Return [X, Y] of the center of cell containing provided text 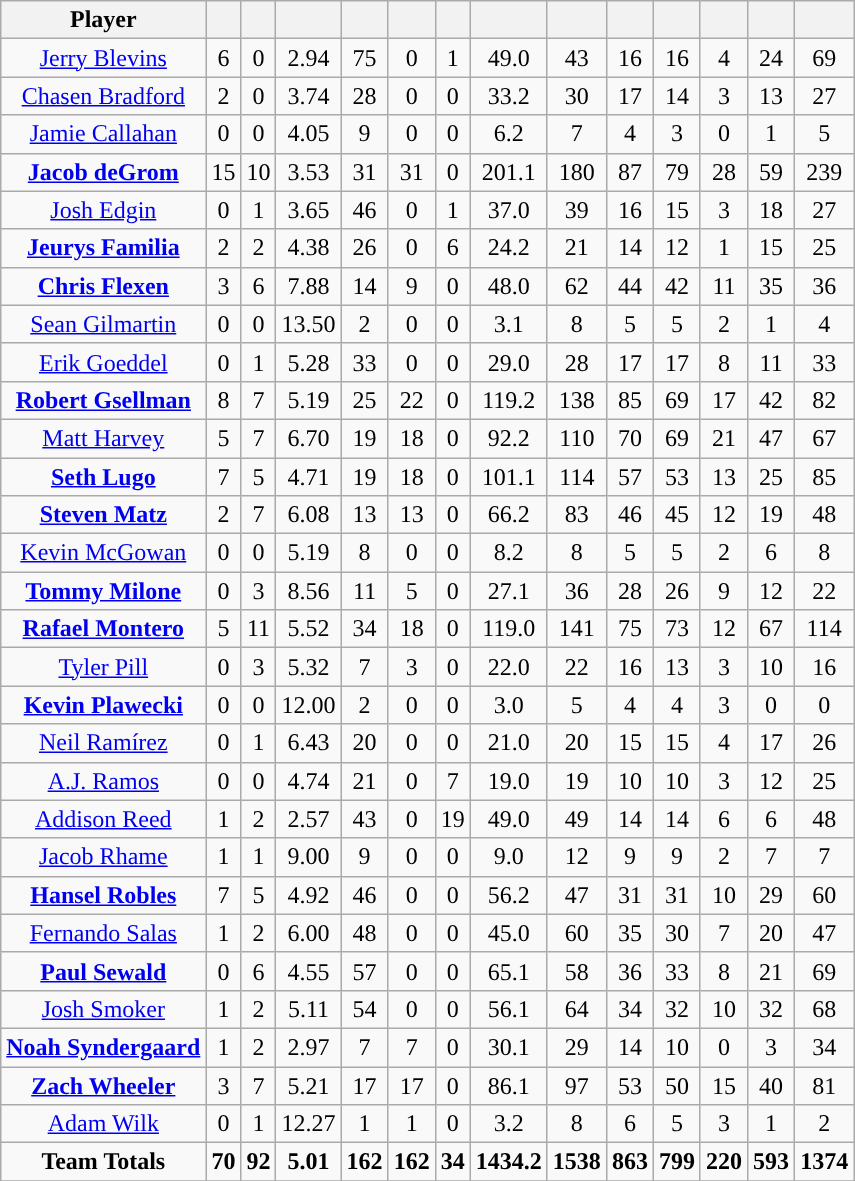
4.38 [308, 248]
Neil Ramírez [104, 743]
8.2 [508, 553]
82 [824, 400]
3.2 [508, 1124]
110 [576, 438]
Erik Goeddel [104, 362]
49 [576, 819]
2.94 [308, 58]
58 [576, 971]
Josh Edgin [104, 210]
3.0 [508, 705]
Kevin Plawecki [104, 705]
3.1 [508, 324]
Chasen Bradford [104, 96]
39 [576, 210]
29.0 [508, 362]
Jamie Callahan [104, 134]
Jerry Blevins [104, 58]
56.2 [508, 895]
87 [630, 172]
59 [772, 172]
5.32 [308, 667]
45.0 [508, 933]
141 [576, 629]
81 [824, 1085]
6.00 [308, 933]
5.28 [308, 362]
Team Totals [104, 1162]
119.2 [508, 400]
21.0 [508, 743]
19.0 [508, 781]
Zach Wheeler [104, 1085]
50 [676, 1085]
Adam Wilk [104, 1124]
48.0 [508, 286]
22.0 [508, 667]
220 [724, 1162]
Tommy Milone [104, 591]
1434.2 [508, 1162]
4.05 [308, 134]
Jacob deGrom [104, 172]
5.21 [308, 1085]
6.2 [508, 134]
4.55 [308, 971]
1538 [576, 1162]
Rafael Montero [104, 629]
30.1 [508, 1047]
3.74 [308, 96]
2.97 [308, 1047]
201.1 [508, 172]
4.71 [308, 477]
Seth Lugo [104, 477]
2.57 [308, 819]
92.2 [508, 438]
64 [576, 1009]
86.1 [508, 1085]
83 [576, 515]
Josh Smoker [104, 1009]
3.53 [308, 172]
45 [676, 515]
92 [258, 1162]
7.88 [308, 286]
Noah Syndergaard [104, 1047]
3.65 [308, 210]
Jeurys Familia [104, 248]
239 [824, 172]
593 [772, 1162]
A.J. Ramos [104, 781]
66.2 [508, 515]
4.74 [308, 781]
5.11 [308, 1009]
Steven Matz [104, 515]
8.56 [308, 591]
Kevin McGowan [104, 553]
6.70 [308, 438]
Jacob Rhame [104, 857]
Sean Gilmartin [104, 324]
56.1 [508, 1009]
119.0 [508, 629]
5.52 [308, 629]
5.01 [308, 1162]
62 [576, 286]
44 [630, 286]
101.1 [508, 477]
54 [364, 1009]
40 [772, 1085]
138 [576, 400]
6.08 [308, 515]
1374 [824, 1162]
9.0 [508, 857]
9.00 [308, 857]
Matt Harvey [104, 438]
863 [630, 1162]
37.0 [508, 210]
24.2 [508, 248]
97 [576, 1085]
Chris Flexen [104, 286]
12.00 [308, 705]
4.92 [308, 895]
6.43 [308, 743]
Player [104, 20]
Fernando Salas [104, 933]
Tyler Pill [104, 667]
Hansel Robles [104, 895]
Addison Reed [104, 819]
Robert Gsellman [104, 400]
27.1 [508, 591]
799 [676, 1162]
65.1 [508, 971]
24 [772, 58]
13.50 [308, 324]
79 [676, 172]
12.27 [308, 1124]
73 [676, 629]
68 [824, 1009]
180 [576, 172]
Paul Sewald [104, 971]
33.2 [508, 96]
